Search for the cell housing the specified text and yield its [X, Y] center coordinate. 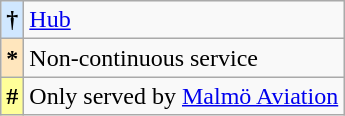
Hub [184, 20]
* [12, 58]
† [12, 20]
Only served by Malmö Aviation [184, 96]
Non-continuous service [184, 58]
# [12, 96]
